Detect which cell encompasses the target text, then output its [x, y] center coordinate. 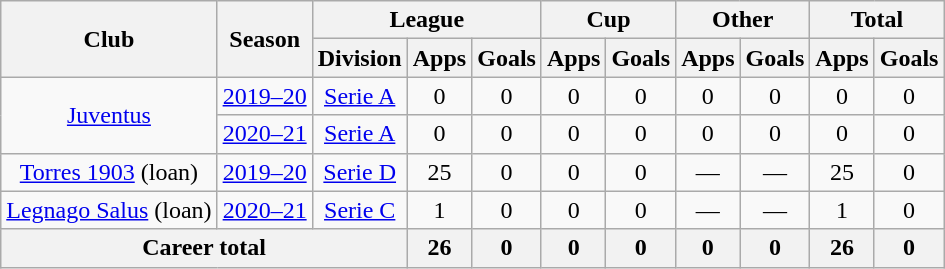
Torres 1903 (loan) [109, 172]
Other [743, 20]
Career total [204, 248]
Serie D [360, 172]
Total [877, 20]
Club [109, 39]
Juventus [109, 115]
Legnago Salus (loan) [109, 210]
Serie C [360, 210]
Division [360, 58]
Cup [608, 20]
League [426, 20]
Season [264, 39]
